Determine the (X, Y) coordinate at the center of the cell enclosing the given text.  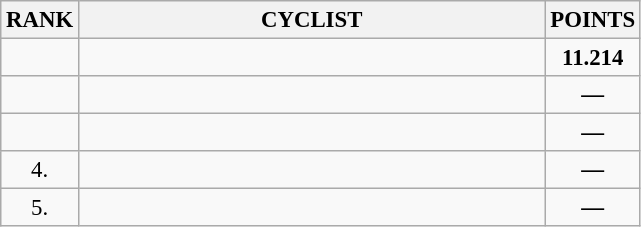
POINTS (592, 20)
11.214 (592, 58)
5. (40, 208)
4. (40, 170)
RANK (40, 20)
CYCLIST (312, 20)
